Locate the cell with the specified text and output its (X, Y) center coordinate. 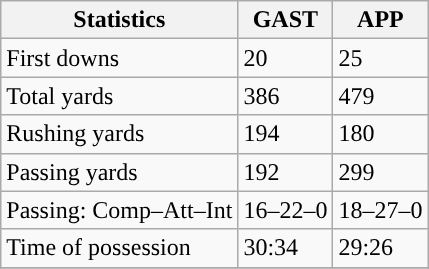
Passing yards (120, 172)
30:34 (286, 248)
479 (380, 96)
299 (380, 172)
192 (286, 172)
Passing: Comp–Att–Int (120, 210)
386 (286, 96)
18–27–0 (380, 210)
Total yards (120, 96)
Statistics (120, 20)
25 (380, 58)
180 (380, 134)
APP (380, 20)
GAST (286, 20)
29:26 (380, 248)
16–22–0 (286, 210)
194 (286, 134)
First downs (120, 58)
20 (286, 58)
Rushing yards (120, 134)
Time of possession (120, 248)
